Search for the cell housing the specified text and yield its (X, Y) center coordinate. 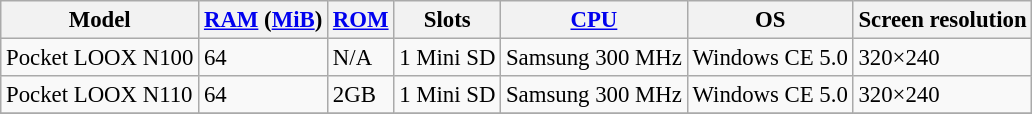
Pocket LOOX N110 (100, 95)
Pocket LOOX N100 (100, 58)
CPU (594, 20)
N/A (361, 58)
ROM (361, 20)
2GB (361, 95)
Model (100, 20)
RAM (MiB) (264, 20)
Screen resolution (942, 20)
OS (770, 20)
Slots (448, 20)
